Find where the given text appears and provide that cell's center as (X, Y) coordinate. 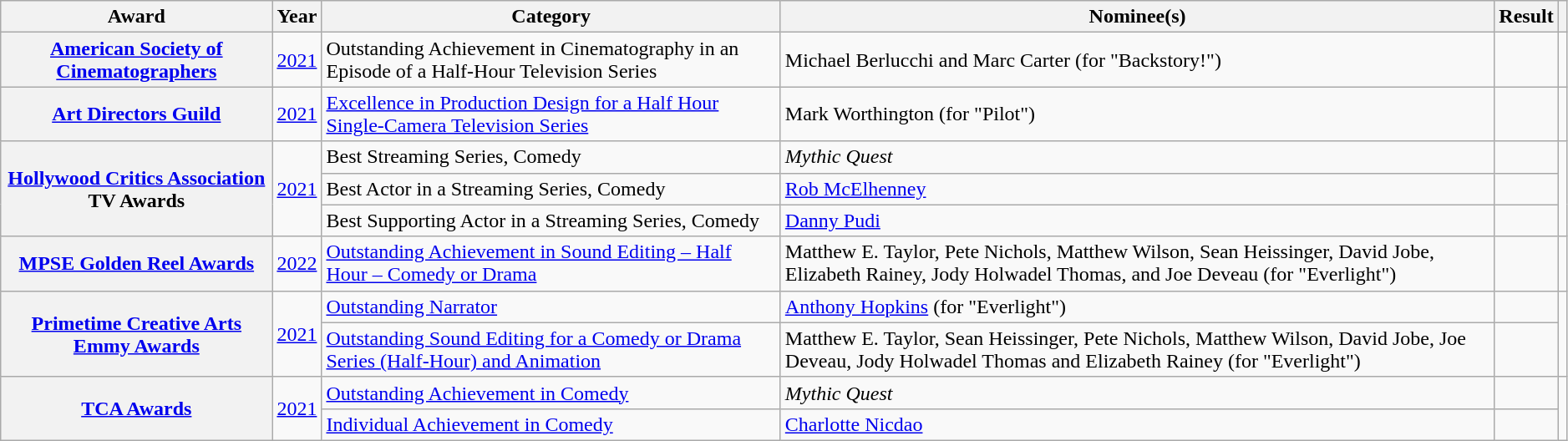
Michael Berlucchi and Marc Carter (for "Backstory!") (1137, 60)
Outstanding Achievement in Cinematography in an Episode of a Half-Hour Television Series (551, 60)
American Society of Cinematographers (137, 60)
Award (137, 17)
Matthew E. Taylor, Sean Heissinger, Pete Nichols, Matthew Wilson, David Jobe, Joe Deveau, Jody Holwadel Thomas and Elizabeth Rainey (for "Everlight") (1137, 349)
Primetime Creative Arts Emmy Awards (137, 334)
Best Supporting Actor in a Streaming Series, Comedy (551, 220)
Best Actor in a Streaming Series, Comedy (551, 189)
Result (1526, 17)
2022 (297, 264)
Charlotte Nicdao (1137, 424)
Excellence in Production Design for a Half Hour Single-Camera Television Series (551, 114)
Year (297, 17)
Mark Worthington (for "Pilot") (1137, 114)
Nominee(s) (1137, 17)
Danny Pudi (1137, 220)
Best Streaming Series, Comedy (551, 157)
Outstanding Achievement in Sound Editing – Half Hour – Comedy or Drama (551, 264)
Outstanding Achievement in Comedy (551, 393)
Outstanding Narrator (551, 307)
TCA Awards (137, 408)
Art Directors Guild (137, 114)
Category (551, 17)
Individual Achievement in Comedy (551, 424)
Outstanding Sound Editing for a Comedy or Drama Series (Half-Hour) and Animation (551, 349)
Anthony Hopkins (for "Everlight") (1137, 307)
MPSE Golden Reel Awards (137, 264)
Hollywood Critics Association TV Awards (137, 189)
Rob McElhenney (1137, 189)
